Pinpoint the cell where the given text exists, returning its (X, Y) midpoint coordinate. 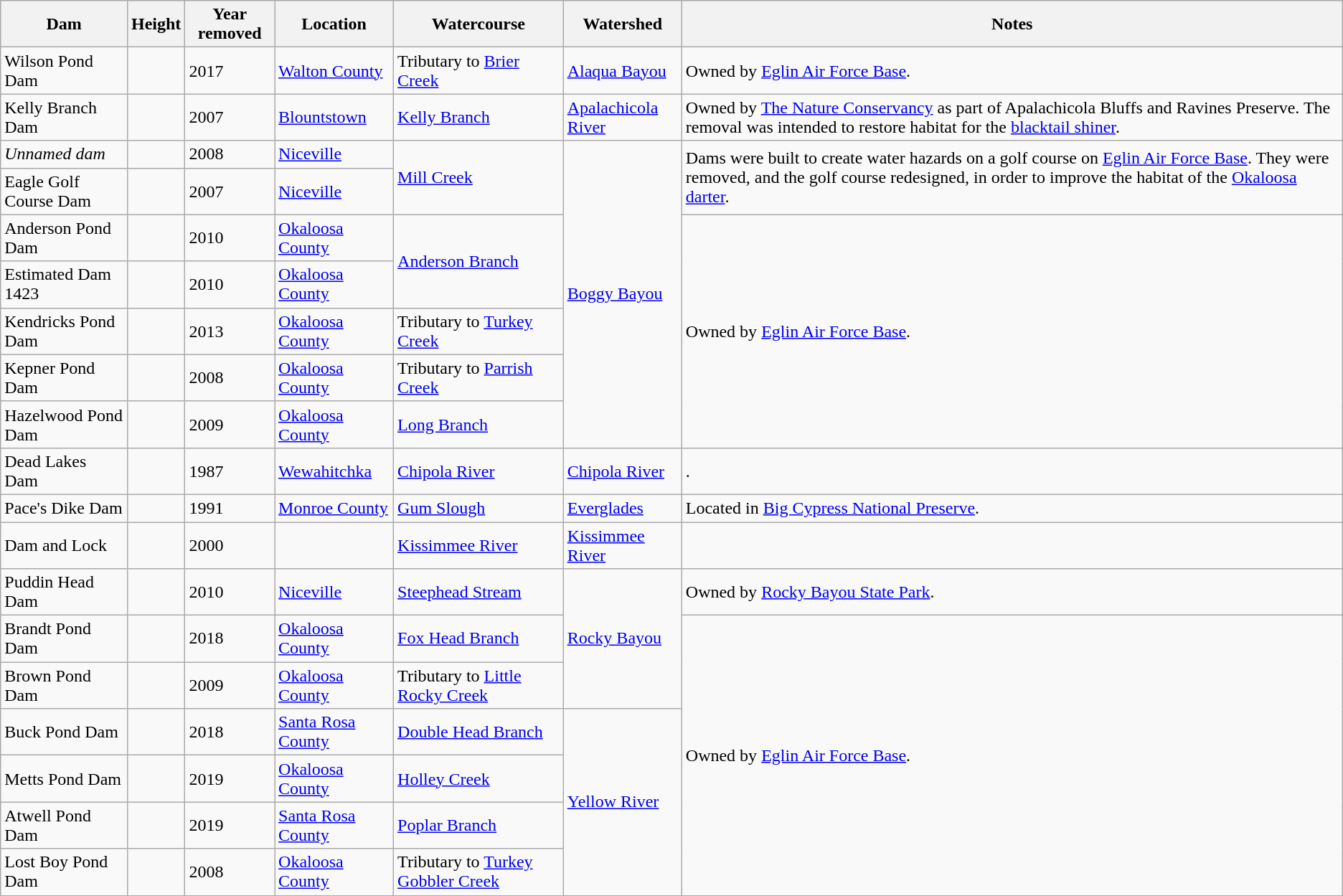
Atwell Pond Dam (65, 825)
Metts Pond Dam (65, 779)
Holley Creek (479, 779)
Puddin Head Dam (65, 593)
Wilson Pond Dam (65, 70)
Owned by Rocky Bayou State Park. (1012, 593)
Tributary to Turkey Gobbler Creek (479, 872)
Blountstown (334, 118)
2000 (230, 545)
Everglades (623, 508)
Anderson Branch (479, 261)
Kendricks Pond Dam (65, 331)
Pace's Dike Dam (65, 508)
Brown Pond Dam (65, 686)
Buck Pond Dam (65, 732)
Yellow River (623, 802)
Long Branch (479, 425)
Alaqua Bayou (623, 70)
Year removed (230, 24)
Fox Head Branch (479, 638)
Walton County (334, 70)
Rocky Bayou (623, 638)
Tributary to Parrish Creek (479, 377)
Double Head Branch (479, 732)
2013 (230, 331)
. (1012, 471)
Steephead Stream (479, 593)
Anderson Pond Dam (65, 238)
Tributary to Turkey Creek (479, 331)
Mill Creek (479, 178)
2017 (230, 70)
Notes (1012, 24)
Apalachicola River (623, 118)
Boggy Bayou (623, 294)
Dam (65, 24)
Kepner Pond Dam (65, 377)
Poplar Branch (479, 825)
1991 (230, 508)
Wewahitchka (334, 471)
Tributary to Brier Creek (479, 70)
Estimated Dam 1423 (65, 284)
Location (334, 24)
Kelly Branch Dam (65, 118)
Located in Big Cypress National Preserve. (1012, 508)
Gum Slough (479, 508)
Watercourse (479, 24)
Watershed (623, 24)
Unnamed dam (65, 154)
Brandt Pond Dam (65, 638)
Height (156, 24)
Hazelwood Pond Dam (65, 425)
Dead Lakes Dam (65, 471)
Dam and Lock (65, 545)
Tributary to Little Rocky Creek (479, 686)
1987 (230, 471)
Kelly Branch (479, 118)
Lost Boy Pond Dam (65, 872)
Monroe County (334, 508)
Eagle Golf Course Dam (65, 191)
